Extract the (X, Y) coordinate from the center of the cell holding the provided text.  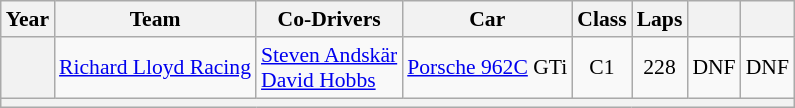
Porsche 962C GTi (487, 68)
Year (28, 19)
Car (487, 19)
Laps (660, 19)
Class (602, 19)
Richard Lloyd Racing (155, 68)
Steven Andskär David Hobbs (329, 68)
Team (155, 19)
228 (660, 68)
C1 (602, 68)
Co-Drivers (329, 19)
